Capture the cell that displays the provided text and extract its [x, y] central coordinate. 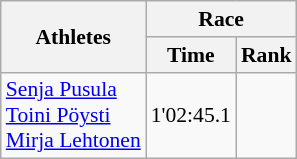
Race [222, 19]
1'02:45.1 [191, 116]
Rank [266, 55]
Time [191, 55]
Athletes [74, 36]
Senja PusulaToini PöystiMirja Lehtonen [74, 116]
